Detect which cell encompasses the target text, then output its [x, y] center coordinate. 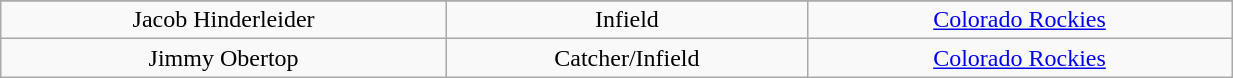
Jimmy Obertop [224, 58]
Infield [626, 20]
Jacob Hinderleider [224, 20]
Catcher/Infield [626, 58]
